Determine the [X, Y] coordinate at the center of the cell enclosing the given text.  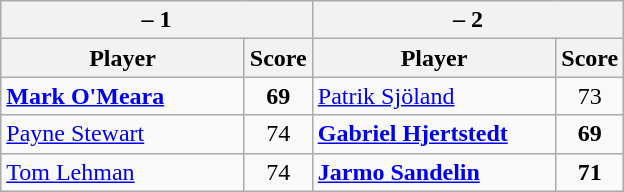
Mark O'Meara [123, 96]
Payne Stewart [123, 134]
Gabriel Hjertstedt [434, 134]
Patrik Sjöland [434, 96]
Jarmo Sandelin [434, 172]
Tom Lehman [123, 172]
– 1 [157, 20]
– 2 [468, 20]
73 [590, 96]
71 [590, 172]
